Pinpoint the cell where the given text exists, returning its (X, Y) midpoint coordinate. 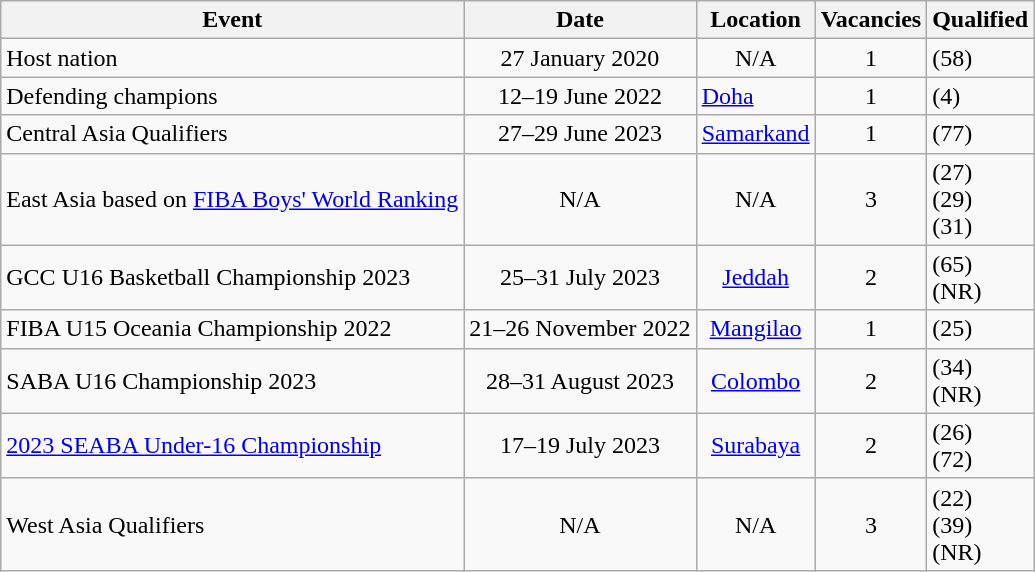
Qualified (980, 20)
27 January 2020 (580, 58)
(27) (29) (31) (980, 199)
FIBA U15 Oceania Championship 2022 (232, 329)
Samarkand (756, 134)
2023 SEABA Under-16 Championship (232, 446)
25–31 July 2023 (580, 278)
28–31 August 2023 (580, 380)
Jeddah (756, 278)
27–29 June 2023 (580, 134)
(58) (980, 58)
Mangilao (756, 329)
(65) (NR) (980, 278)
17–19 July 2023 (580, 446)
Central Asia Qualifiers (232, 134)
Event (232, 20)
GCC U16 Basketball Championship 2023 (232, 278)
Colombo (756, 380)
West Asia Qualifiers (232, 524)
(25) (980, 329)
21–26 November 2022 (580, 329)
Doha (756, 96)
Location (756, 20)
12–19 June 2022 (580, 96)
SABA U16 Championship 2023 (232, 380)
(4) (980, 96)
Date (580, 20)
East Asia based on FIBA Boys' World Ranking (232, 199)
Host nation (232, 58)
(77) (980, 134)
Defending champions (232, 96)
(26) (72) (980, 446)
Vacancies (871, 20)
(22) (39) (NR) (980, 524)
Surabaya (756, 446)
(34) (NR) (980, 380)
